Provide the [X, Y] coordinate of the cell's center where the given text is located.  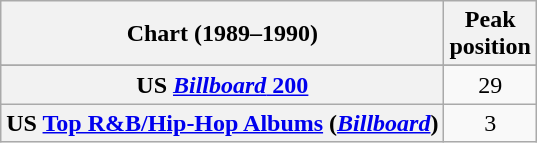
US Top R&B/Hip-Hop Albums (Billboard) [222, 123]
3 [490, 123]
29 [490, 85]
Chart (1989–1990) [222, 34]
US Billboard 200 [222, 85]
Peakposition [490, 34]
